Provide the (X, Y) coordinate of the cell's center where the given text is located.  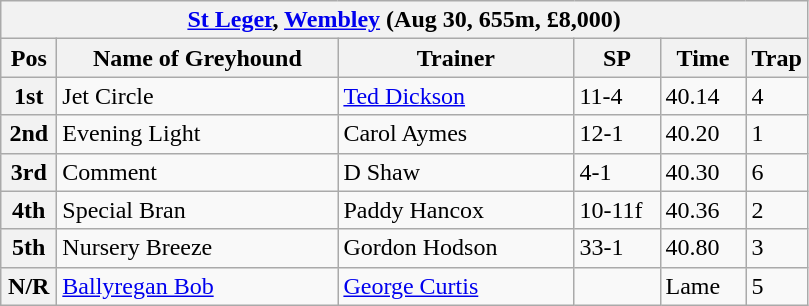
10-11f (617, 210)
N/R (29, 286)
Jet Circle (198, 96)
2 (776, 210)
Name of Greyhound (198, 58)
40.36 (703, 210)
40.80 (703, 248)
Time (703, 58)
11-4 (617, 96)
6 (776, 172)
12-1 (617, 134)
SP (617, 58)
40.14 (703, 96)
1 (776, 134)
4th (29, 210)
5 (776, 286)
St Leger, Wembley (Aug 30, 655m, £8,000) (404, 20)
33-1 (617, 248)
40.20 (703, 134)
Lame (703, 286)
1st (29, 96)
3 (776, 248)
2nd (29, 134)
4-1 (617, 172)
Nursery Breeze (198, 248)
Carol Aymes (456, 134)
Special Bran (198, 210)
Gordon Hodson (456, 248)
D Shaw (456, 172)
3rd (29, 172)
40.30 (703, 172)
Ted Dickson (456, 96)
Ballyregan Bob (198, 286)
Pos (29, 58)
Trainer (456, 58)
Evening Light (198, 134)
5th (29, 248)
Comment (198, 172)
4 (776, 96)
Paddy Hancox (456, 210)
George Curtis (456, 286)
Trap (776, 58)
